For the text-containing cell, return its midpoint in [X, Y] coordinate format. 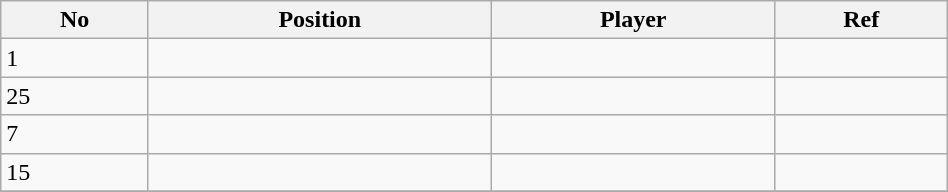
Position [320, 20]
15 [75, 172]
No [75, 20]
25 [75, 96]
1 [75, 58]
7 [75, 134]
Player [633, 20]
Ref [861, 20]
